Capture the cell that displays the provided text and extract its (x, y) central coordinate. 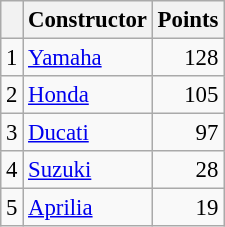
97 (188, 133)
Ducati (88, 133)
Aprilia (88, 208)
Constructor (88, 20)
2 (12, 95)
Honda (88, 95)
28 (188, 170)
Suzuki (88, 170)
Yamaha (88, 58)
128 (188, 58)
3 (12, 133)
19 (188, 208)
Points (188, 20)
1 (12, 58)
5 (12, 208)
105 (188, 95)
4 (12, 170)
